Provide the (X, Y) coordinate of the cell's center where the given text is located.  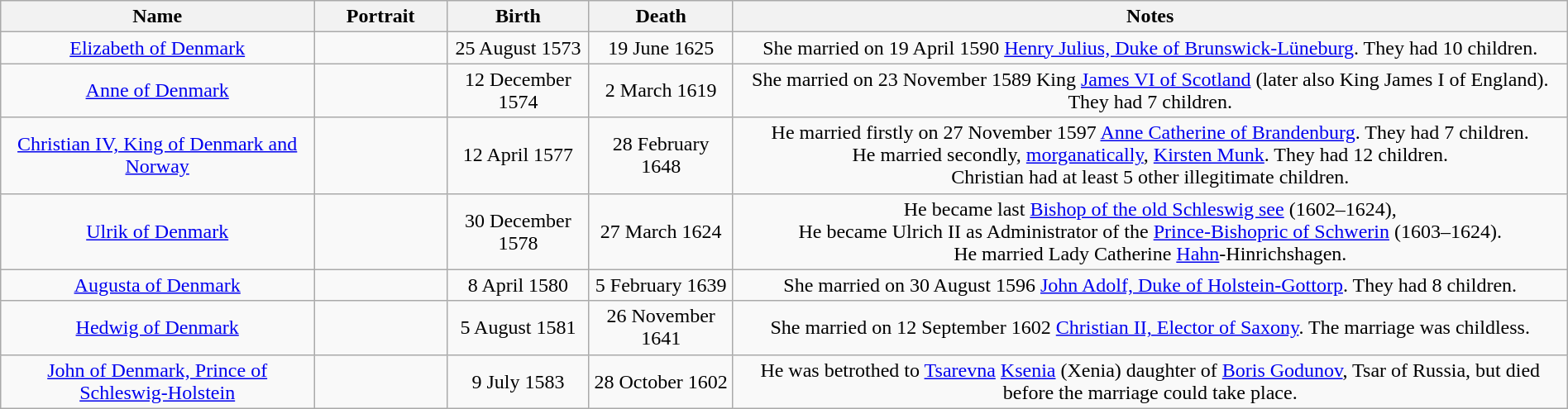
9 July 1583 (518, 382)
30 December 1578 (518, 231)
Death (661, 17)
Name (157, 17)
Hedwig of Denmark (157, 327)
5 August 1581 (518, 327)
28 October 1602 (661, 382)
She married on 23 November 1589 King James VI of Scotland (later also King James I of England). They had 7 children. (1150, 91)
She married on 30 August 1596 John Adolf, Duke of Holstein-Gottorp. They had 8 children. (1150, 285)
Anne of Denmark (157, 91)
19 June 1625 (661, 48)
She married on 19 April 1590 Henry Julius, Duke of Brunswick-Lüneburg. They had 10 children. (1150, 48)
He was betrothed to Tsarevna Ksenia (Xenia) daughter of Boris Godunov, Tsar of Russia, but died before the marriage could take place. (1150, 382)
Birth (518, 17)
27 March 1624 (661, 231)
8 April 1580 (518, 285)
Ulrik of Denmark (157, 231)
Notes (1150, 17)
Portrait (380, 17)
28 February 1648 (661, 155)
12 December 1574 (518, 91)
25 August 1573 (518, 48)
26 November 1641 (661, 327)
5 February 1639 (661, 285)
12 April 1577 (518, 155)
She married on 12 September 1602 Christian II, Elector of Saxony. The marriage was childless. (1150, 327)
Augusta of Denmark (157, 285)
John of Denmark, Prince of Schleswig-Holstein (157, 382)
Elizabeth of Denmark (157, 48)
2 March 1619 (661, 91)
Christian IV, King of Denmark and Norway (157, 155)
